Extract the [X, Y] coordinate from the center of the cell holding the provided text.  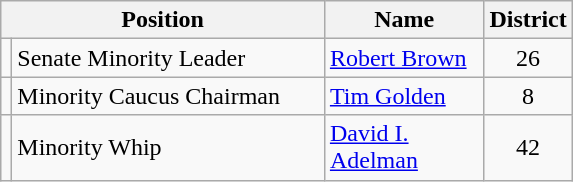
26 [528, 58]
Minority Caucus Chairman [168, 96]
Position [163, 20]
District [528, 20]
42 [528, 148]
Tim Golden [404, 96]
David I. Adelman [404, 148]
8 [528, 96]
Senate Minority Leader [168, 58]
Name [404, 20]
Robert Brown [404, 58]
Minority Whip [168, 148]
